Determine the (X, Y) coordinate at the center of the cell enclosing the given text.  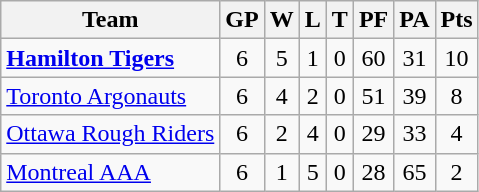
PF (373, 20)
60 (373, 58)
Toronto Argonauts (110, 96)
Team (110, 20)
Hamilton Tigers (110, 58)
33 (414, 134)
T (340, 20)
39 (414, 96)
10 (456, 58)
L (312, 20)
Montreal AAA (110, 172)
GP (242, 20)
31 (414, 58)
29 (373, 134)
Ottawa Rough Riders (110, 134)
65 (414, 172)
PA (414, 20)
W (282, 20)
Pts (456, 20)
51 (373, 96)
28 (373, 172)
8 (456, 96)
